Return the (x, y) coordinate for the center point of the cell that contains the specified text.  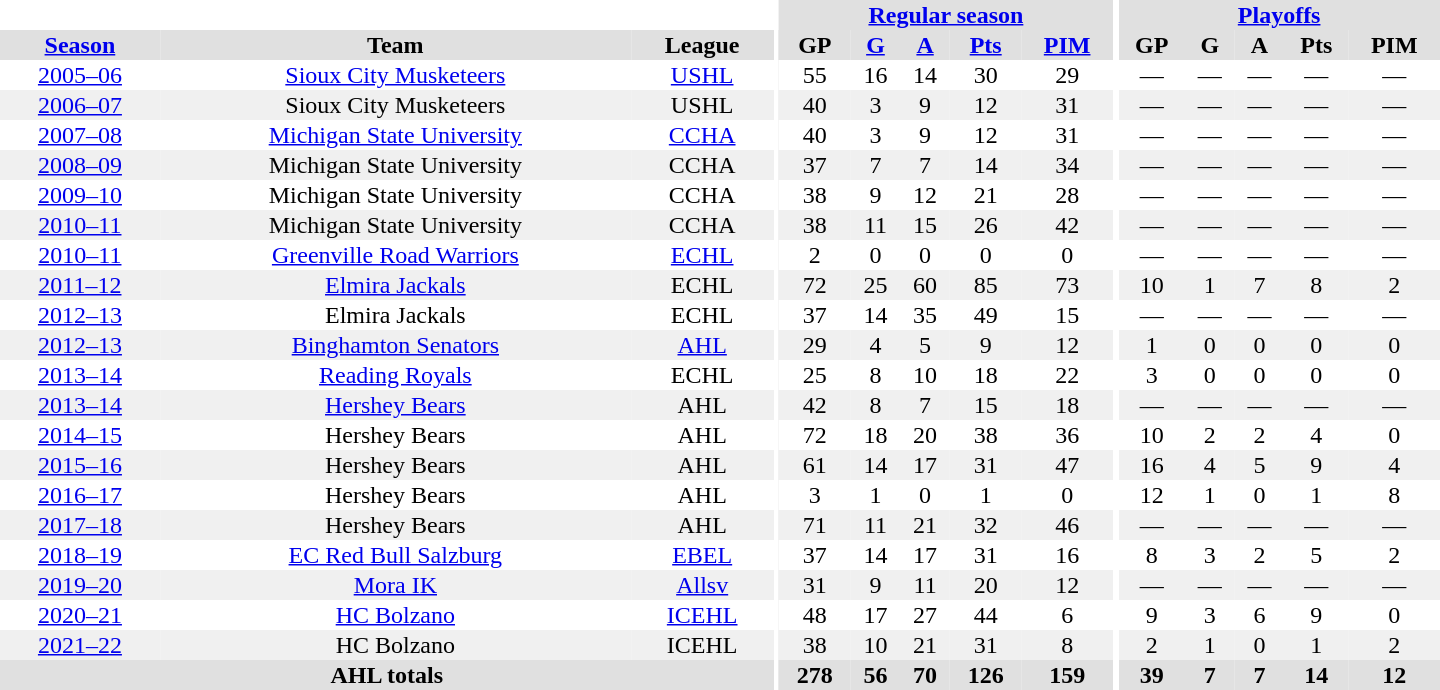
30 (986, 75)
2015–16 (80, 465)
2016–17 (80, 495)
Binghamton Senators (396, 345)
2007–08 (80, 135)
2017–18 (80, 525)
61 (815, 465)
EC Red Bull Salzburg (396, 555)
36 (1068, 435)
Team (396, 45)
159 (1068, 675)
49 (986, 315)
2014–15 (80, 435)
2005–06 (80, 75)
60 (925, 285)
League (702, 45)
AHL totals (387, 675)
2019–20 (80, 585)
2021–22 (80, 645)
35 (925, 315)
Reading Royals (396, 375)
56 (876, 675)
Regular season (946, 15)
34 (1068, 165)
47 (1068, 465)
2009–10 (80, 195)
2011–12 (80, 285)
26 (986, 225)
2018–19 (80, 555)
85 (986, 285)
278 (815, 675)
46 (1068, 525)
39 (1152, 675)
Mora IK (396, 585)
70 (925, 675)
32 (986, 525)
27 (925, 615)
126 (986, 675)
71 (815, 525)
Greenville Road Warriors (396, 255)
EBEL (702, 555)
44 (986, 615)
55 (815, 75)
Allsv (702, 585)
Playoffs (1279, 15)
48 (815, 615)
73 (1068, 285)
22 (1068, 375)
2006–07 (80, 105)
28 (1068, 195)
Season (80, 45)
2020–21 (80, 615)
2008–09 (80, 165)
